From the cell containing the given text, extract its center point as (X, Y) coordinate. 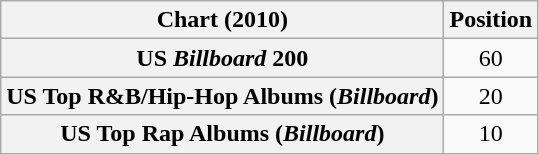
10 (491, 134)
US Top Rap Albums (Billboard) (222, 134)
US Billboard 200 (222, 58)
Position (491, 20)
60 (491, 58)
Chart (2010) (222, 20)
US Top R&B/Hip-Hop Albums (Billboard) (222, 96)
20 (491, 96)
